Determine the (X, Y) coordinate at the center of the cell enclosing the given text.  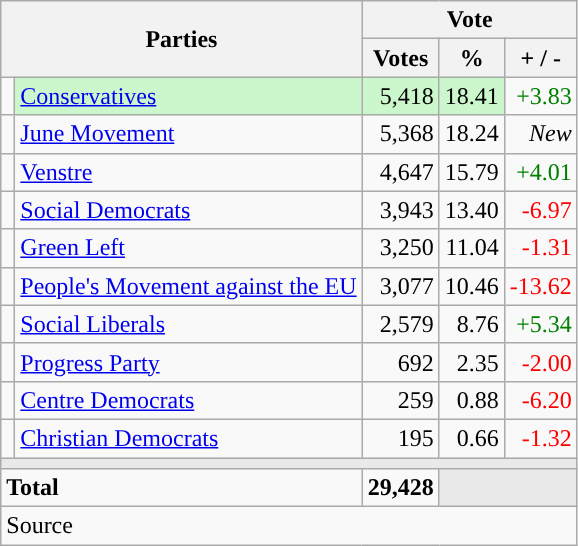
-6.20 (540, 400)
2,579 (400, 324)
259 (400, 400)
Progress Party (188, 362)
5,418 (400, 96)
New (540, 134)
-1.31 (540, 248)
5,368 (400, 134)
Source (290, 526)
Votes (400, 58)
3,250 (400, 248)
3,077 (400, 286)
15.79 (472, 172)
June Movement (188, 134)
-13.62 (540, 286)
-1.32 (540, 438)
3,943 (400, 210)
0.66 (472, 438)
692 (400, 362)
Green Left (188, 248)
10.46 (472, 286)
Venstre (188, 172)
11.04 (472, 248)
+5.34 (540, 324)
29,428 (400, 488)
8.76 (472, 324)
Total (182, 488)
-6.97 (540, 210)
Centre Democrats (188, 400)
-2.00 (540, 362)
Parties (182, 39)
2.35 (472, 362)
18.24 (472, 134)
4,647 (400, 172)
Vote (470, 20)
+3.83 (540, 96)
Conservatives (188, 96)
Christian Democrats (188, 438)
People's Movement against the EU (188, 286)
18.41 (472, 96)
0.88 (472, 400)
Social Democrats (188, 210)
+ / - (540, 58)
+4.01 (540, 172)
% (472, 58)
Social Liberals (188, 324)
195 (400, 438)
13.40 (472, 210)
